From the cell containing the given text, extract its center point as [x, y] coordinate. 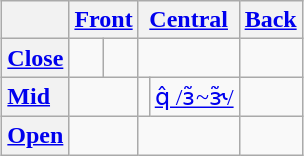
Front [104, 20]
Mid [36, 97]
q̂ /ɜ̃~ɝ̃/ [194, 97]
Back [270, 20]
Central [188, 20]
Close [36, 58]
Open [36, 135]
